Return (X, Y) of the center of cell containing provided text 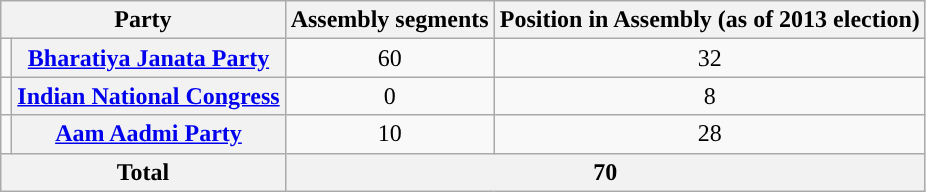
10 (390, 134)
0 (390, 96)
Total (143, 172)
8 (710, 96)
Party (143, 20)
70 (605, 172)
Bharatiya Janata Party (148, 58)
Position in Assembly (as of 2013 election) (710, 20)
Aam Aadmi Party (148, 134)
Indian National Congress (148, 96)
Assembly segments (390, 20)
60 (390, 58)
32 (710, 58)
28 (710, 134)
